Return the (X, Y) coordinate for the center point of the cell that contains the specified text.  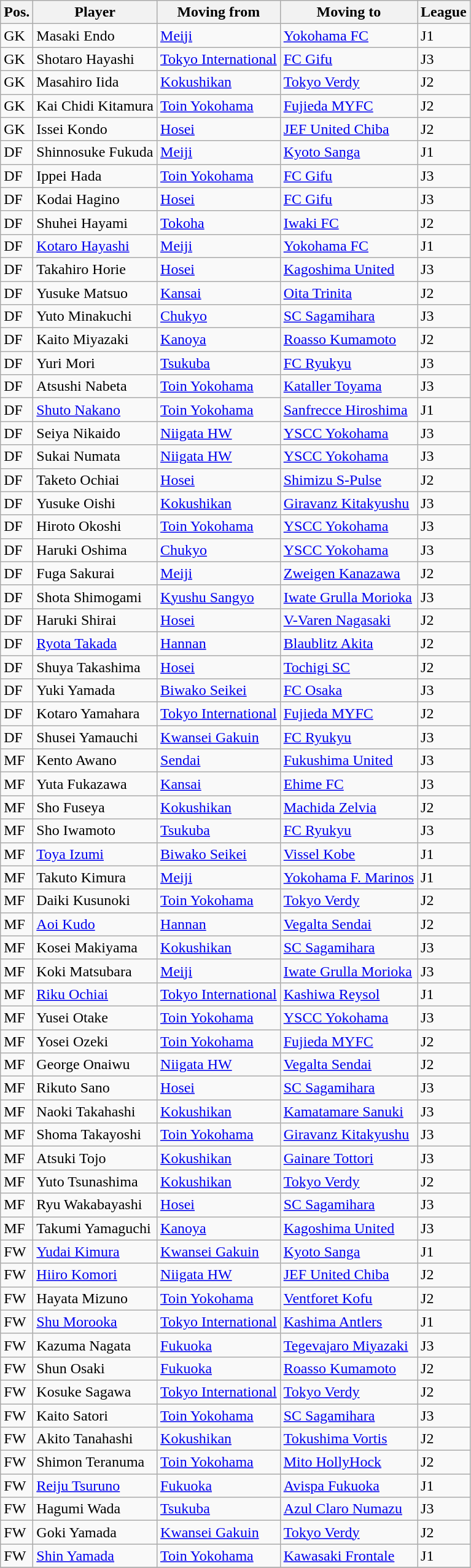
Haruki Shirai (95, 620)
Kyushu Sangyo (219, 597)
Kosei Makiyama (95, 947)
Ryota Takada (95, 643)
Atsushi Nabeta (95, 386)
Shimon Teranuma (95, 1462)
Moving from (219, 12)
Kataller Toyama (349, 386)
Koki Matsubara (95, 971)
Ryu Wakabayashi (95, 1205)
Kawasaki Frontale (349, 1556)
Pos. (17, 12)
Goki Yamada (95, 1532)
Vissel Kobe (349, 854)
Azul Claro Numazu (349, 1509)
Zweigen Kanazawa (349, 573)
Takuto Kimura (95, 877)
Akito Tanahashi (95, 1439)
Masahiro Iida (95, 82)
Shuya Takashima (95, 667)
Blaublitz Akita (349, 643)
Yokohama F. Marinos (349, 877)
Aoi Kudo (95, 924)
Yuto Minakuchi (95, 316)
FC Osaka (349, 691)
Tegevajaro Miyazaki (349, 1345)
Kotaro Yamahara (95, 714)
Iwaki FC (349, 222)
Shoma Takayoshi (95, 1135)
Kashima Antlers (349, 1322)
Rikuto Sano (95, 1088)
Shuhei Hayami (95, 222)
Yuri Mori (95, 363)
V-Varen Nagasaki (349, 620)
Sendai (219, 761)
Oita Trinita (349, 293)
Sho Iwamoto (95, 831)
Yuto Tsunashima (95, 1182)
Reiju Tsuruno (95, 1486)
Ventforet Kofu (349, 1298)
Kashiwa Reysol (349, 994)
Hiiro Komori (95, 1275)
Tokushima Vortis (349, 1439)
Fukushima United (349, 761)
Yuta Fukazawa (95, 784)
Hagumi Wada (95, 1509)
Shu Morooka (95, 1322)
Kai Chidi Kitamura (95, 106)
Toya Izumi (95, 854)
Shota Shimogami (95, 597)
Kazuma Nagata (95, 1345)
Yusei Otake (95, 1017)
Kaito Miyazaki (95, 340)
Yusuke Oishi (95, 503)
Moving to (349, 12)
Kodai Hagino (95, 199)
Gainare Tottori (349, 1158)
Ippei Hada (95, 176)
League (444, 12)
Tokoha (219, 222)
Shin Yamada (95, 1556)
Naoki Takahashi (95, 1111)
Shun Osaki (95, 1368)
Shuto Nakano (95, 410)
Takahiro Horie (95, 269)
Sukai Numata (95, 457)
Machida Zelvia (349, 807)
Taketo Ochiai (95, 480)
Yusuke Matsuo (95, 293)
Kotaro Hayashi (95, 246)
Hayata Mizuno (95, 1298)
Yudai Kimura (95, 1252)
Seiya Nikaido (95, 433)
Kosuke Sagawa (95, 1392)
Shinnosuke Fukuda (95, 152)
Daiki Kusunoki (95, 901)
Ehime FC (349, 784)
Kamatamare Sanuki (349, 1111)
Atsuki Tojo (95, 1158)
Riku Ochiai (95, 994)
Avispa Fukuoka (349, 1486)
Sanfrecce Hiroshima (349, 410)
Shotaro Hayashi (95, 59)
Player (95, 12)
Tochigi SC (349, 667)
Yosei Ozeki (95, 1041)
Fuga Sakurai (95, 573)
Shusei Yamauchi (95, 737)
Yuki Yamada (95, 691)
Issei Kondo (95, 129)
Sho Fuseya (95, 807)
Hiroto Okoshi (95, 527)
Kaito Satori (95, 1415)
Haruki Oshima (95, 550)
Takumi Yamaguchi (95, 1228)
Mito HollyHock (349, 1462)
Shimizu S-Pulse (349, 480)
Kento Awano (95, 761)
Masaki Endo (95, 36)
George Onaiwu (95, 1065)
